Capture the cell that displays the provided text and extract its (X, Y) central coordinate. 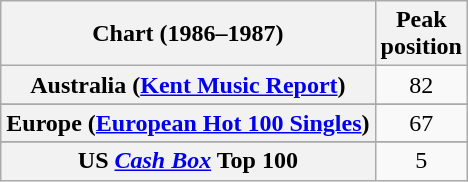
US Cash Box Top 100 (188, 161)
5 (421, 161)
Australia (Kent Music Report) (188, 85)
Europe (European Hot 100 Singles) (188, 123)
Chart (1986–1987) (188, 34)
82 (421, 85)
Peakposition (421, 34)
67 (421, 123)
